Extract the [X, Y] coordinate from the center of the cell holding the provided text.  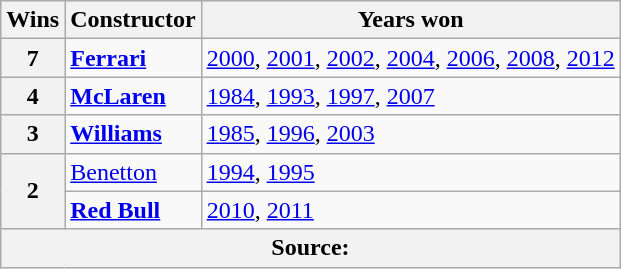
Benetton [133, 172]
2 [33, 191]
2010, 2011 [410, 210]
1984, 1993, 1997, 2007 [410, 96]
McLaren [133, 96]
Red Bull [133, 210]
Years won [410, 20]
Source: [310, 248]
2000, 2001, 2002, 2004, 2006, 2008, 2012 [410, 58]
Wins [33, 20]
Williams [133, 134]
Ferrari [133, 58]
Constructor [133, 20]
1985, 1996, 2003 [410, 134]
1994, 1995 [410, 172]
3 [33, 134]
4 [33, 96]
7 [33, 58]
